Scan for the cell matching the given text and deliver its [x, y] coordinate at center. 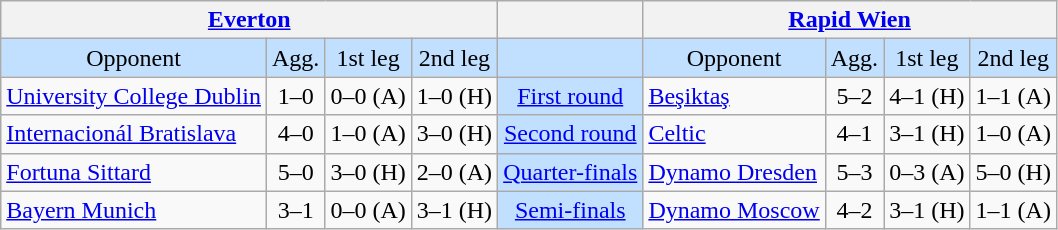
University College Dublin [134, 96]
5–3 [854, 172]
Celtic [734, 134]
Quarter-finals [570, 172]
2–0 (A) [454, 172]
Everton [250, 20]
5–0 [295, 172]
4–1 (H) [927, 96]
5–0 (H) [1013, 172]
Beşiktaş [734, 96]
4–1 [854, 134]
4–2 [854, 210]
1–0 (H) [454, 96]
1–0 [295, 96]
Bayern Munich [134, 210]
4–0 [295, 134]
Rapid Wien [850, 20]
5–2 [854, 96]
0–3 (A) [927, 172]
Internacionál Bratislava [134, 134]
Dynamo Moscow [734, 210]
Second round [570, 134]
Dynamo Dresden [734, 172]
First round [570, 96]
Semi-finals [570, 210]
3–1 [295, 210]
Fortuna Sittard [134, 172]
